Capture the cell that displays the provided text and extract its [X, Y] central coordinate. 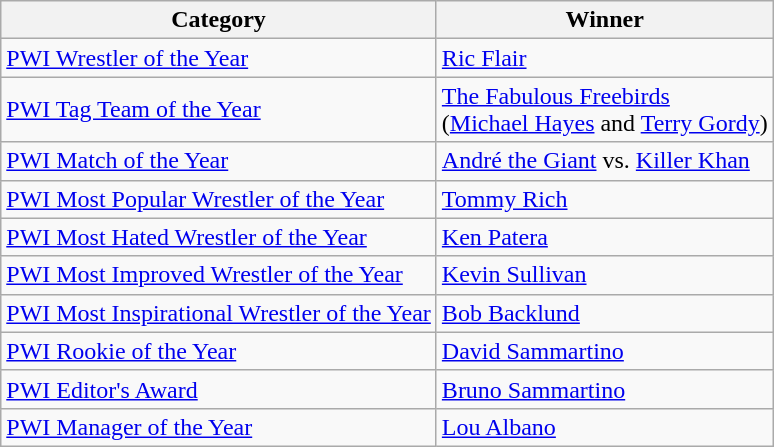
Ken Patera [604, 237]
Bob Backlund [604, 313]
David Sammartino [604, 351]
André the Giant vs. Killer Khan [604, 161]
PWI Wrestler of the Year [219, 58]
PWI Most Inspirational Wrestler of the Year [219, 313]
PWI Manager of the Year [219, 427]
PWI Most Hated Wrestler of the Year [219, 237]
Kevin Sullivan [604, 275]
PWI Match of the Year [219, 161]
PWI Tag Team of the Year [219, 110]
Bruno Sammartino [604, 389]
Tommy Rich [604, 199]
PWI Editor's Award [219, 389]
PWI Most Improved Wrestler of the Year [219, 275]
Ric Flair [604, 58]
Winner [604, 20]
PWI Rookie of the Year [219, 351]
The Fabulous Freebirds(Michael Hayes and Terry Gordy) [604, 110]
Category [219, 20]
Lou Albano [604, 427]
PWI Most Popular Wrestler of the Year [219, 199]
